Pinpoint the cell where the given text exists, returning its (x, y) midpoint coordinate. 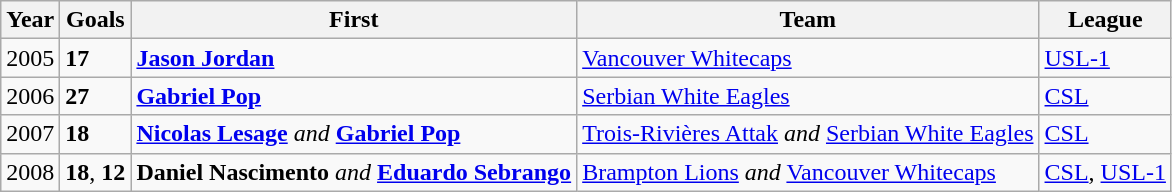
27 (96, 96)
Serbian White Eagles (808, 96)
CSL, USL-1 (1105, 172)
Team (808, 20)
Nicolas Lesage and Gabriel Pop (354, 134)
18, 12 (96, 172)
Vancouver Whitecaps (808, 58)
2007 (30, 134)
Jason Jordan (354, 58)
17 (96, 58)
Goals (96, 20)
League (1105, 20)
Brampton Lions and Vancouver Whitecaps (808, 172)
Trois-Rivières Attak and Serbian White Eagles (808, 134)
2006 (30, 96)
2005 (30, 58)
Year (30, 20)
Gabriel Pop (354, 96)
First (354, 20)
USL-1 (1105, 58)
Daniel Nascimento and Eduardo Sebrango (354, 172)
18 (96, 134)
2008 (30, 172)
